Search for the cell housing the specified text and yield its [X, Y] center coordinate. 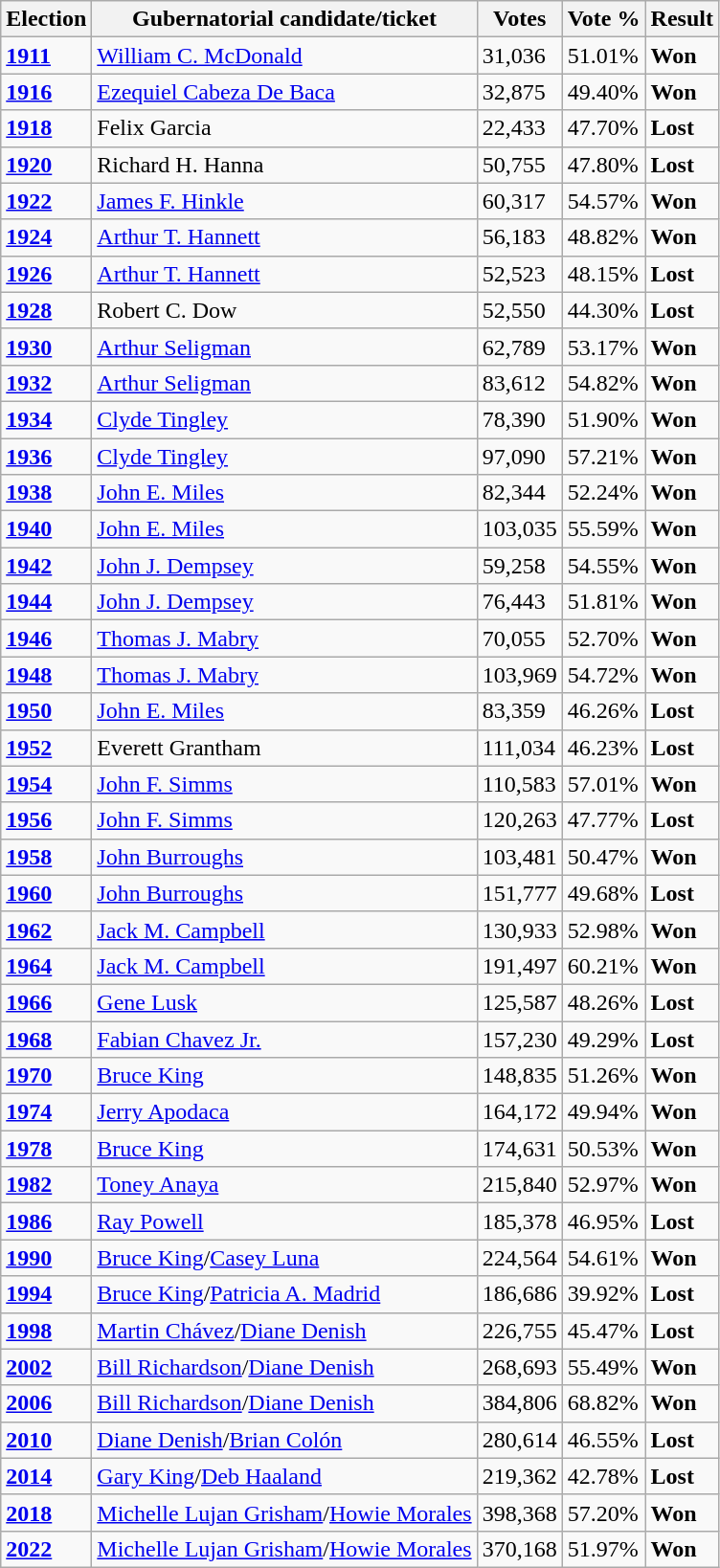
97,090 [519, 457]
186,686 [519, 1294]
Bruce King/Patricia A. Madrid [284, 1294]
46.95% [603, 1221]
31,036 [519, 56]
39.92% [603, 1294]
268,693 [519, 1367]
57.01% [603, 784]
1956 [46, 820]
1970 [46, 1076]
52,523 [519, 274]
1966 [46, 1002]
48.26% [603, 1002]
2018 [46, 1512]
54.82% [603, 383]
157,230 [519, 1039]
48.15% [603, 274]
51.01% [603, 56]
Felix Garcia [284, 128]
Toney Anaya [284, 1185]
130,933 [519, 930]
42.78% [603, 1476]
1916 [46, 92]
57.21% [603, 457]
46.23% [603, 748]
2014 [46, 1476]
47.80% [603, 165]
280,614 [519, 1440]
60,317 [519, 201]
111,034 [519, 748]
57.20% [603, 1512]
1978 [46, 1149]
54.61% [603, 1258]
55.49% [603, 1367]
46.26% [603, 711]
60.21% [603, 966]
1932 [46, 383]
224,564 [519, 1258]
151,777 [519, 893]
398,368 [519, 1512]
1946 [46, 638]
215,840 [519, 1185]
Gubernatorial candidate/ticket [284, 19]
54.72% [603, 675]
1926 [46, 274]
Gary King/Deb Haaland [284, 1476]
32,875 [519, 92]
49.40% [603, 92]
219,362 [519, 1476]
78,390 [519, 419]
185,378 [519, 1221]
103,969 [519, 675]
1952 [46, 748]
50.47% [603, 857]
125,587 [519, 1002]
384,806 [519, 1403]
Fabian Chavez Jr. [284, 1039]
51.90% [603, 419]
Ray Powell [284, 1221]
1960 [46, 893]
164,172 [519, 1112]
William C. McDonald [284, 56]
52.97% [603, 1185]
2002 [46, 1367]
1944 [46, 602]
103,035 [519, 529]
Jerry Apodaca [284, 1112]
54.55% [603, 566]
1974 [46, 1112]
Gene Lusk [284, 1002]
56,183 [519, 237]
1958 [46, 857]
1938 [46, 493]
55.59% [603, 529]
1940 [46, 529]
62,789 [519, 347]
51.97% [603, 1549]
1982 [46, 1185]
45.47% [603, 1331]
Everett Grantham [284, 748]
James F. Hinkle [284, 201]
52.70% [603, 638]
1986 [46, 1221]
174,631 [519, 1149]
1948 [46, 675]
51.81% [603, 602]
83,612 [519, 383]
83,359 [519, 711]
2006 [46, 1403]
54.57% [603, 201]
47.77% [603, 820]
46.55% [603, 1440]
1998 [46, 1331]
Vote % [603, 19]
Votes [519, 19]
103,481 [519, 857]
1918 [46, 128]
22,433 [519, 128]
2022 [46, 1549]
1968 [46, 1039]
52.24% [603, 493]
110,583 [519, 784]
49.68% [603, 893]
59,258 [519, 566]
1962 [46, 930]
Martin Chávez/Diane Denish [284, 1331]
82,344 [519, 493]
1911 [46, 56]
1954 [46, 784]
Diane Denish/Brian Colón [284, 1440]
50,755 [519, 165]
191,497 [519, 966]
44.30% [603, 310]
1990 [46, 1258]
Ezequiel Cabeza De Baca [284, 92]
1930 [46, 347]
1928 [46, 310]
120,263 [519, 820]
Bruce King/Casey Luna [284, 1258]
1920 [46, 165]
1924 [46, 237]
70,055 [519, 638]
49.94% [603, 1112]
Election [46, 19]
226,755 [519, 1331]
50.53% [603, 1149]
1950 [46, 711]
148,835 [519, 1076]
47.70% [603, 128]
76,443 [519, 602]
52,550 [519, 310]
53.17% [603, 347]
1942 [46, 566]
1936 [46, 457]
1964 [46, 966]
2010 [46, 1440]
1934 [46, 419]
51.26% [603, 1076]
48.82% [603, 237]
52.98% [603, 930]
Result [682, 19]
370,168 [519, 1549]
68.82% [603, 1403]
Robert C. Dow [284, 310]
1994 [46, 1294]
49.29% [603, 1039]
Richard H. Hanna [284, 165]
1922 [46, 201]
